Detect which cell encompasses the target text, then output its [X, Y] center coordinate. 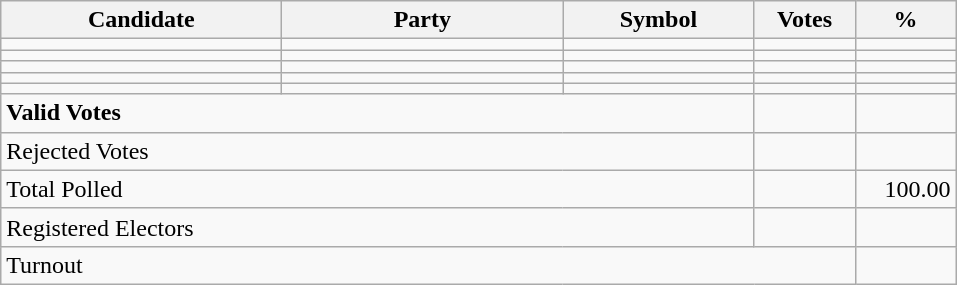
Valid Votes [378, 113]
Votes [804, 20]
Turnout [428, 265]
100.00 [906, 189]
Registered Electors [378, 227]
Symbol [658, 20]
Total Polled [378, 189]
Party [422, 20]
Rejected Votes [378, 151]
% [906, 20]
Candidate [142, 20]
